Identify which cell holds the provided text, then report its (x, y) central coordinate. 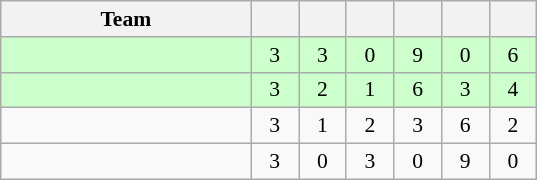
4 (513, 90)
Team (126, 19)
